Provide the [X, Y] coordinate of the cell's center where the given text is located.  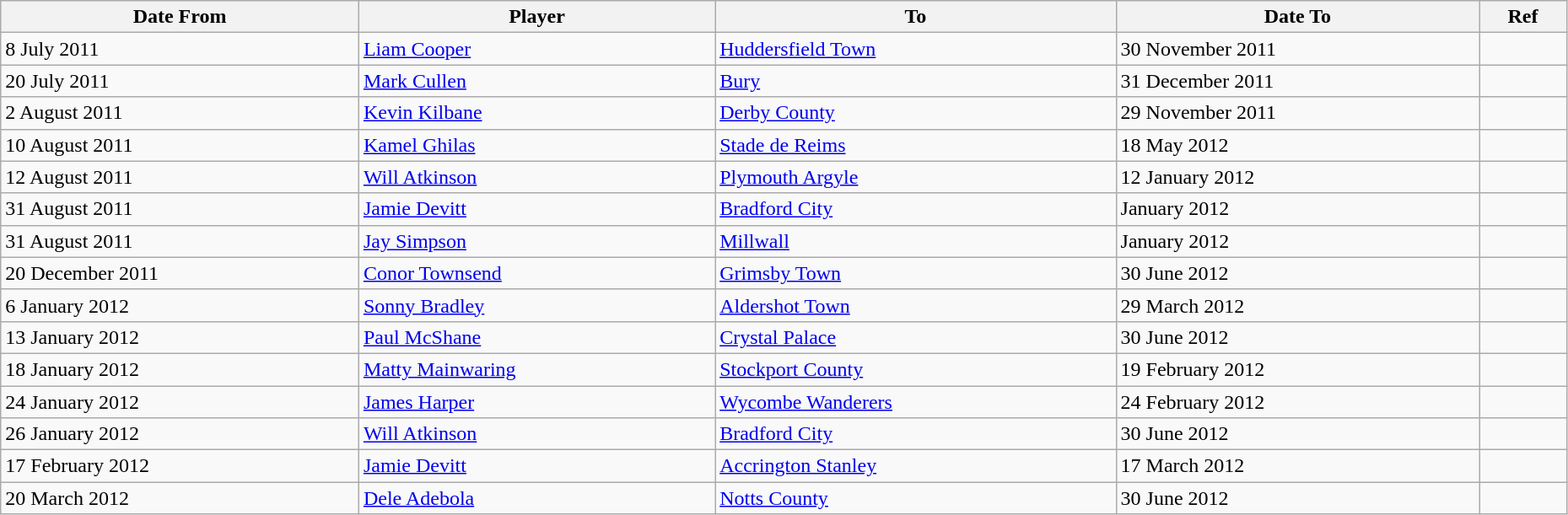
Sonny Bradley [536, 305]
2 August 2011 [181, 113]
Crystal Palace [916, 337]
10 August 2011 [181, 145]
Grimsby Town [916, 273]
17 February 2012 [181, 466]
Mark Cullen [536, 81]
13 January 2012 [181, 337]
Millwall [916, 241]
Player [536, 17]
Dele Adebola [536, 498]
24 January 2012 [181, 402]
8 July 2011 [181, 49]
Liam Cooper [536, 49]
James Harper [536, 402]
Plymouth Argyle [916, 177]
Conor Townsend [536, 273]
Matty Mainwaring [536, 369]
24 February 2012 [1297, 402]
Paul McShane [536, 337]
Derby County [916, 113]
29 November 2011 [1297, 113]
Aldershot Town [916, 305]
20 March 2012 [181, 498]
Stockport County [916, 369]
20 December 2011 [181, 273]
Stade de Reims [916, 145]
Accrington Stanley [916, 466]
26 January 2012 [181, 434]
Kamel Ghilas [536, 145]
To [916, 17]
Wycombe Wanderers [916, 402]
Jay Simpson [536, 241]
19 February 2012 [1297, 369]
Bury [916, 81]
6 January 2012 [181, 305]
Date To [1297, 17]
Notts County [916, 498]
12 August 2011 [181, 177]
Ref [1523, 17]
31 December 2011 [1297, 81]
Date From [181, 17]
17 March 2012 [1297, 466]
20 July 2011 [181, 81]
Huddersfield Town [916, 49]
29 March 2012 [1297, 305]
12 January 2012 [1297, 177]
Kevin Kilbane [536, 113]
18 May 2012 [1297, 145]
18 January 2012 [181, 369]
30 November 2011 [1297, 49]
